Extract the (X, Y) coordinate from the center of the cell holding the provided text.  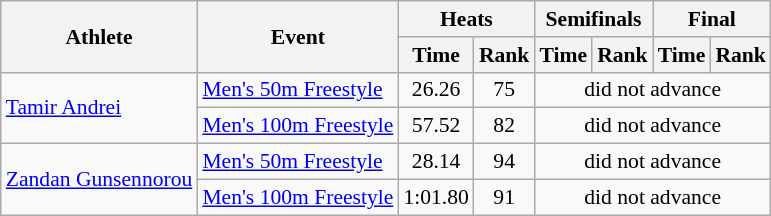
1:01.80 (436, 197)
Zandan Gunsennorou (100, 180)
94 (504, 162)
26.26 (436, 90)
Heats (466, 19)
28.14 (436, 162)
Tamir Andrei (100, 108)
57.52 (436, 126)
91 (504, 197)
82 (504, 126)
Event (298, 36)
Semifinals (593, 19)
75 (504, 90)
Athlete (100, 36)
Final (712, 19)
